Output the (X, Y) coordinate of the center of the cell containing the given text.  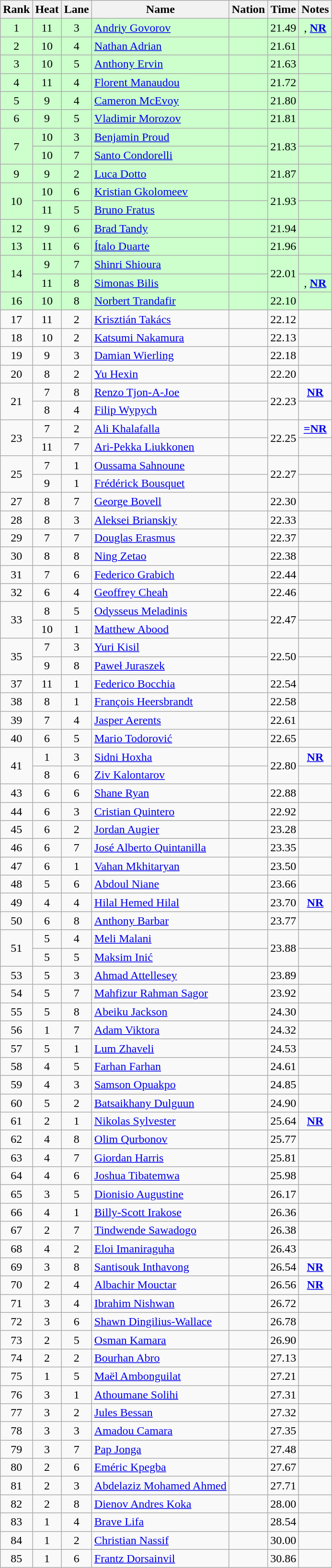
30 (16, 556)
26.56 (284, 1285)
14 (16, 274)
23.77 (284, 921)
Kristian Gkolomeev (160, 192)
27.31 (284, 1395)
27.32 (284, 1413)
28 (16, 519)
Dienov Andres Koka (160, 1504)
=NR (315, 429)
25.81 (284, 1158)
27 (16, 501)
23.88 (284, 948)
22.38 (284, 556)
Ahmad Attellesey (160, 975)
Florent Manaudou (160, 82)
22.33 (284, 519)
Paweł Juraszek (160, 666)
Brave Lifa (160, 1522)
27.71 (284, 1486)
19 (16, 356)
21 (16, 401)
Filip Wypych (160, 410)
22.20 (284, 374)
60 (16, 1103)
21.81 (284, 119)
Mario Todorović (160, 738)
Ziv Kalontarov (160, 775)
67 (16, 1230)
22.54 (284, 684)
23.28 (284, 830)
27.67 (284, 1467)
21.61 (284, 46)
Adam Viktora (160, 1030)
Lum Zhaveli (160, 1048)
Ali Khalafalla (160, 429)
Christian Nassif (160, 1540)
Maksim Inić (160, 957)
Santo Condorelli (160, 155)
23.89 (284, 975)
41 (16, 766)
59 (16, 1084)
22.92 (284, 812)
Federico Bocchia (160, 684)
23.92 (284, 993)
80 (16, 1467)
Oussama Sahnoune (160, 465)
Geoffrey Cheah (160, 593)
26.72 (284, 1303)
30.00 (284, 1540)
Jasper Aerents (160, 720)
Shawn Dingilius-Wallace (160, 1321)
Eméric Kpegba (160, 1467)
58 (16, 1066)
24.90 (284, 1103)
22.37 (284, 538)
Amadou Camara (160, 1431)
Odysseus Meladinis (160, 611)
Ari-Pekka Liukkonen (160, 447)
16 (16, 301)
Vahan Mkhitaryan (160, 866)
23.50 (284, 866)
25.98 (284, 1176)
Meli Malani (160, 939)
26.78 (284, 1321)
22.50 (284, 656)
22.01 (284, 274)
72 (16, 1321)
68 (16, 1249)
Frédérick Bousquet (160, 483)
Jordan Augier (160, 830)
75 (16, 1376)
77 (16, 1413)
Tindwende Sawadogo (160, 1230)
Yu Hexin (160, 374)
George Bovell (160, 501)
27.35 (284, 1431)
24.30 (284, 1012)
Benjamin Proud (160, 137)
63 (16, 1158)
22.27 (284, 474)
Hilal Hemed Hilal (160, 902)
39 (16, 720)
51 (16, 948)
78 (16, 1431)
José Alberto Quintanilla (160, 848)
Nation (248, 10)
22.30 (284, 501)
24.53 (284, 1048)
56 (16, 1030)
22.13 (284, 338)
12 (16, 228)
Simonas Bilis (160, 283)
50 (16, 921)
22.65 (284, 738)
Samson Opuakpo (160, 1084)
22.44 (284, 575)
Abdoul Niane (160, 884)
22.88 (284, 793)
Dionisio Augustine (160, 1194)
Brad Tandy (160, 228)
Batsaikhany Dulguun (160, 1103)
Bourhan Abro (160, 1358)
Norbert Trandafir (160, 301)
Farhan Farhan (160, 1066)
81 (16, 1486)
Nathan Adrian (160, 46)
Maël Ambonguilat (160, 1376)
21.80 (284, 101)
70 (16, 1285)
25.64 (284, 1121)
26.17 (284, 1194)
Athoumane Solihi (160, 1395)
Andriy Govorov (160, 28)
Katsumi Nakamura (160, 338)
Santisouk Inthavong (160, 1267)
22.12 (284, 319)
Notes (315, 10)
21.94 (284, 228)
Yuri Kisil (160, 647)
Lane (77, 10)
Shane Ryan (160, 793)
Ibrahim Nishwan (160, 1303)
83 (16, 1522)
73 (16, 1340)
79 (16, 1449)
47 (16, 866)
Anthony Barbar (160, 921)
48 (16, 884)
26.38 (284, 1230)
18 (16, 338)
22.25 (284, 438)
22.58 (284, 702)
28.00 (284, 1504)
22.23 (284, 401)
Bruno Fratus (160, 210)
Frantz Dorsainvil (160, 1558)
24.32 (284, 1030)
44 (16, 812)
Abdelaziz Mohamed Ahmed (160, 1486)
Luca Dotto (160, 173)
Billy-Scott Irakose (160, 1212)
Abeiku Jackson (160, 1012)
Osman Kamara (160, 1340)
45 (16, 830)
27.21 (284, 1376)
25.77 (284, 1139)
Heat (47, 10)
22.10 (284, 301)
Pap Jonga (160, 1449)
Sidni Hoxha (160, 756)
82 (16, 1504)
Renzo Tjon-A-Joe (160, 392)
61 (16, 1121)
Matthew Abood (160, 629)
23.35 (284, 848)
Cameron McEvoy (160, 101)
Anthony Ervin (160, 64)
64 (16, 1176)
57 (16, 1048)
Rank (16, 10)
François Heersbrandt (160, 702)
21.93 (284, 201)
62 (16, 1139)
22.46 (284, 593)
26.54 (284, 1267)
35 (16, 656)
22.61 (284, 720)
Krisztián Takács (160, 319)
Mahfizur Rahman Sagor (160, 993)
20 (16, 374)
27.48 (284, 1449)
22.80 (284, 766)
21.63 (284, 64)
66 (16, 1212)
27.13 (284, 1358)
46 (16, 848)
21.87 (284, 173)
Federico Grabich (160, 575)
Cristian Quintero (160, 812)
31 (16, 575)
30.86 (284, 1558)
29 (16, 538)
17 (16, 319)
Jules Bessan (160, 1413)
71 (16, 1303)
Nikolas Sylvester (160, 1121)
22.47 (284, 620)
74 (16, 1358)
Ítalo Duarte (160, 247)
37 (16, 684)
65 (16, 1194)
38 (16, 702)
25 (16, 474)
Damian Wierling (160, 356)
23.70 (284, 902)
Eloi Imaniraguha (160, 1249)
54 (16, 993)
26.90 (284, 1340)
21.72 (284, 82)
Douglas Erasmus (160, 538)
49 (16, 902)
21.83 (284, 146)
Aleksei Brianskiy (160, 519)
24.85 (284, 1084)
Shinri Shioura (160, 265)
55 (16, 1012)
Time (284, 10)
23.66 (284, 884)
Name (160, 10)
21.96 (284, 247)
Albachir Mouctar (160, 1285)
33 (16, 620)
32 (16, 593)
13 (16, 247)
Giordan Harris (160, 1158)
28.54 (284, 1522)
24.61 (284, 1066)
43 (16, 793)
69 (16, 1267)
76 (16, 1395)
26.36 (284, 1212)
Olim Qurbonov (160, 1139)
22.18 (284, 356)
Vladimir Morozov (160, 119)
Joshua Tibatemwa (160, 1176)
40 (16, 738)
26.43 (284, 1249)
21.49 (284, 28)
23 (16, 438)
Ning Zetao (160, 556)
53 (16, 975)
85 (16, 1558)
84 (16, 1540)
